From the cell containing the given text, extract its center point as (X, Y) coordinate. 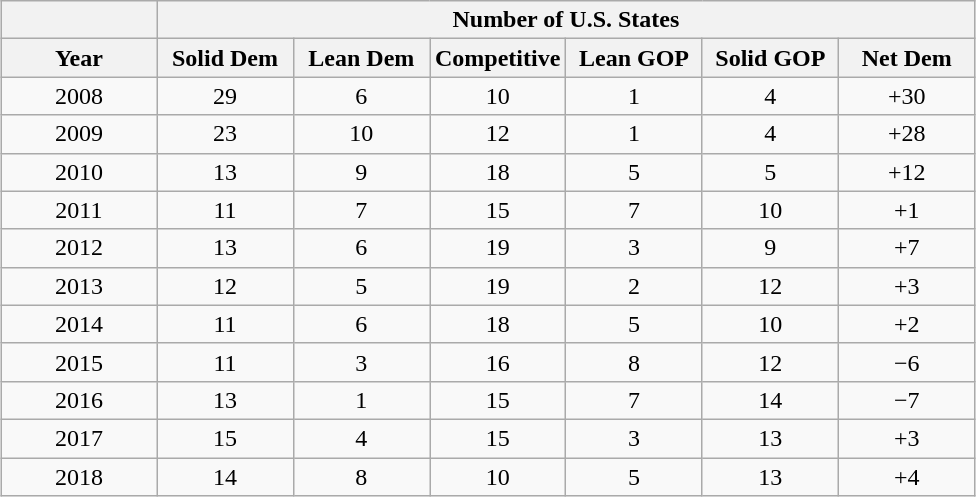
Number of U.S. States (566, 20)
+7 (907, 248)
2010 (79, 172)
2018 (79, 477)
+12 (907, 172)
+30 (907, 96)
2014 (79, 324)
−6 (907, 362)
2016 (79, 400)
+2 (907, 324)
2012 (79, 248)
+4 (907, 477)
23 (225, 134)
Lean Dem (361, 58)
2008 (79, 96)
Lean GOP (634, 58)
−7 (907, 400)
Competitive (498, 58)
2013 (79, 286)
2011 (79, 210)
2017 (79, 438)
Year (79, 58)
2015 (79, 362)
Net Dem (907, 58)
Solid GOP (770, 58)
+1 (907, 210)
2 (634, 286)
Solid Dem (225, 58)
16 (498, 362)
+28 (907, 134)
2009 (79, 134)
29 (225, 96)
